Identify which cell holds the provided text, then report its (x, y) central coordinate. 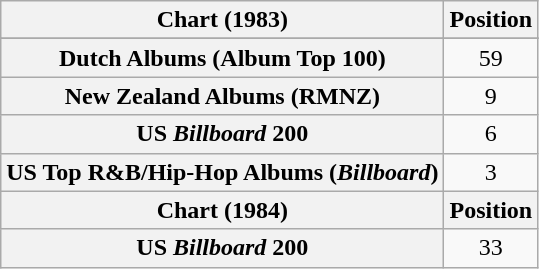
Chart (1984) (222, 210)
59 (491, 58)
US Top R&B/Hip-Hop Albums (Billboard) (222, 172)
3 (491, 172)
New Zealand Albums (RMNZ) (222, 96)
Dutch Albums (Album Top 100) (222, 58)
33 (491, 248)
9 (491, 96)
Chart (1983) (222, 20)
6 (491, 134)
